Find where the given text appears and provide that cell's center as (X, Y) coordinate. 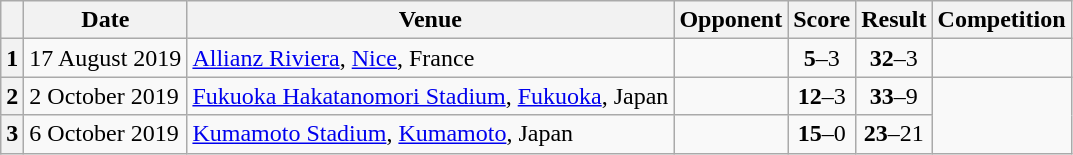
Competition (1002, 20)
17 August 2019 (106, 58)
Fukuoka Hakatanomori Stadium, Fukuoka, Japan (430, 96)
Score (822, 20)
32–3 (894, 58)
33–9 (894, 96)
5–3 (822, 58)
Opponent (731, 20)
23–21 (894, 134)
Allianz Riviera, Nice, France (430, 58)
Result (894, 20)
Date (106, 20)
Kumamoto Stadium, Kumamoto, Japan (430, 134)
15–0 (822, 134)
2 October 2019 (106, 96)
12–3 (822, 96)
6 October 2019 (106, 134)
1 (12, 58)
3 (12, 134)
Venue (430, 20)
2 (12, 96)
